For the text-containing cell, return its midpoint in (x, y) coordinate format. 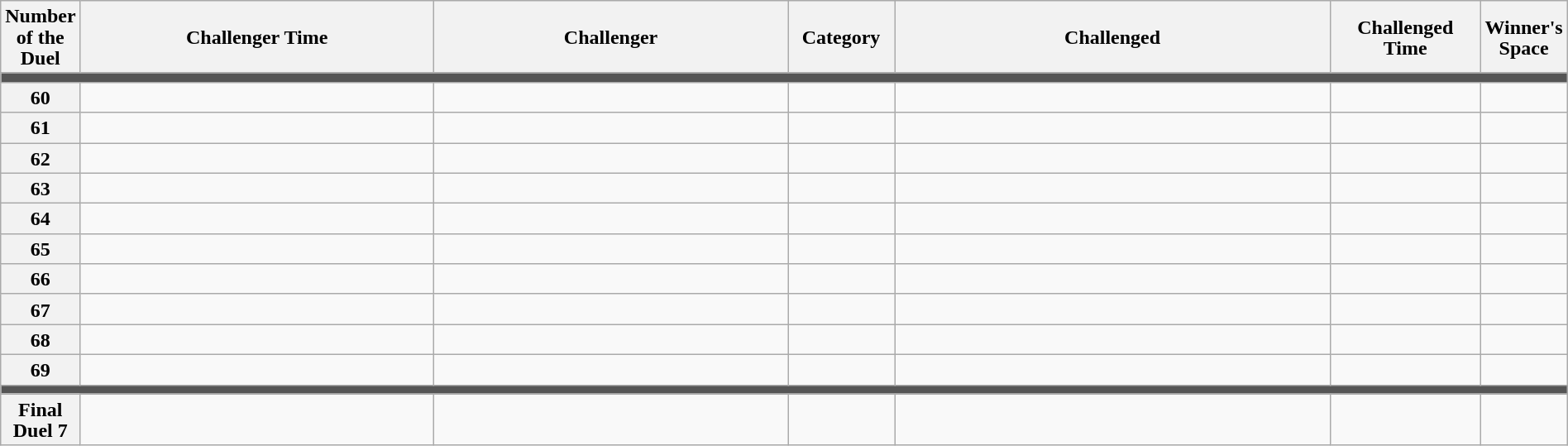
Challenger Time (257, 37)
65 (41, 248)
69 (41, 369)
61 (41, 127)
60 (41, 98)
Winner's Space (1523, 37)
68 (41, 339)
63 (41, 189)
Category (840, 37)
Number of the Duel (41, 37)
Final Duel 7 (41, 420)
64 (41, 218)
Challenged (1113, 37)
Challenger (611, 37)
66 (41, 280)
67 (41, 309)
Challenged Time (1406, 37)
62 (41, 157)
